Scan for the cell matching the given text and deliver its (x, y) coordinate at center. 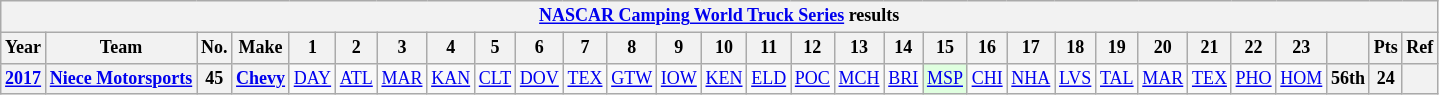
10 (724, 48)
Team (120, 48)
12 (812, 48)
GTW (632, 78)
9 (678, 48)
MSP (946, 78)
Year (24, 48)
HOM (1302, 78)
20 (1163, 48)
11 (769, 48)
45 (214, 78)
Chevy (261, 78)
1 (312, 48)
ATL (356, 78)
13 (859, 48)
56th (1348, 78)
2 (356, 48)
NASCAR Camping World Truck Series results (720, 16)
Ref (1420, 48)
LVS (1076, 78)
24 (1386, 78)
17 (1031, 48)
MCH (859, 78)
18 (1076, 48)
TAL (1117, 78)
Make (261, 48)
DAY (312, 78)
CLT (494, 78)
PHO (1254, 78)
NHA (1031, 78)
No. (214, 48)
15 (946, 48)
4 (451, 48)
5 (494, 48)
2017 (24, 78)
23 (1302, 48)
14 (904, 48)
KEN (724, 78)
16 (987, 48)
Pts (1386, 48)
POC (812, 78)
DOV (539, 78)
3 (402, 48)
Niece Motorsports (120, 78)
21 (1210, 48)
6 (539, 48)
CHI (987, 78)
7 (585, 48)
KAN (451, 78)
19 (1117, 48)
22 (1254, 48)
ELD (769, 78)
IOW (678, 78)
BRI (904, 78)
8 (632, 48)
